Identify which cell holds the provided text, then report its [X, Y] central coordinate. 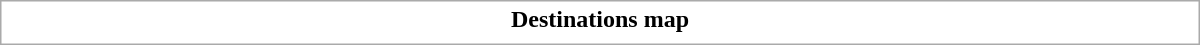
Destinations map [600, 19]
